From the cell containing the given text, extract its center point as (X, Y) coordinate. 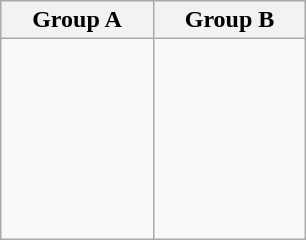
Group A (78, 20)
Group B (230, 20)
